Pinpoint the cell where the given text exists, returning its [X, Y] midpoint coordinate. 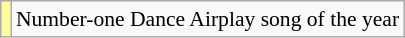
Number-one Dance Airplay song of the year [208, 19]
